Determine the [x, y] coordinate at the center of the cell enclosing the given text.  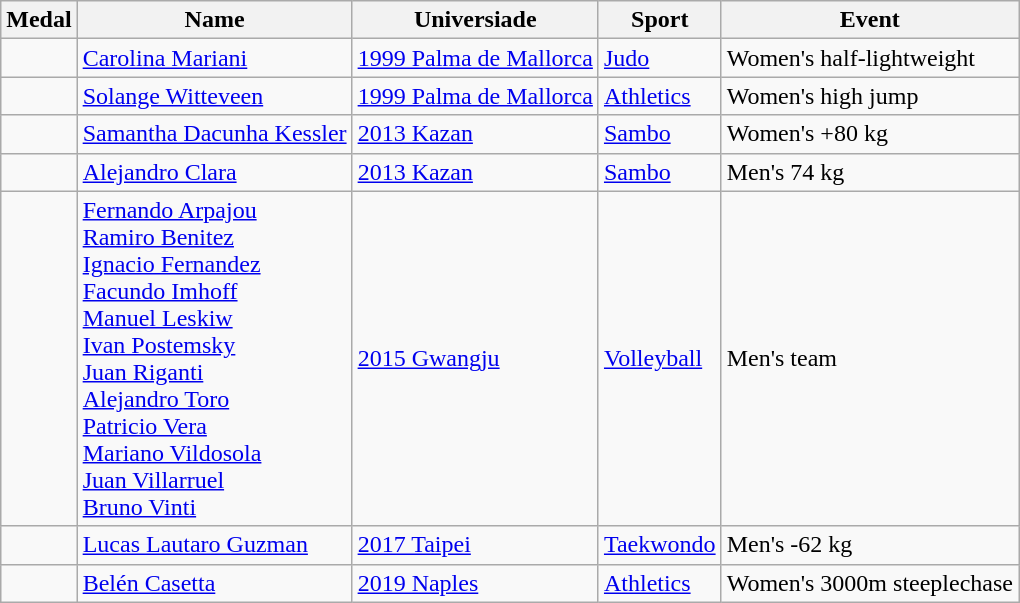
2017 Taipei [475, 545]
Solange Witteveen [214, 96]
Taekwondo [660, 545]
2015 Gwangju [475, 358]
Volleyball [660, 358]
Name [214, 20]
Lucas Lautaro Guzman [214, 545]
Universiade [475, 20]
Event [870, 20]
Women's high jump [870, 96]
Belén Casetta [214, 583]
Medal [39, 20]
Judo [660, 58]
Men's 74 kg [870, 172]
Men's -62 kg [870, 545]
Men's team [870, 358]
Women's half-lightweight [870, 58]
Women's 3000m steeplechase [870, 583]
Carolina Mariani [214, 58]
Women's +80 kg [870, 134]
Sport [660, 20]
Alejandro Clara [214, 172]
Samantha Dacunha Kessler [214, 134]
2019 Naples [475, 583]
